Provide the [X, Y] coordinate of the cell's center where the given text is located.  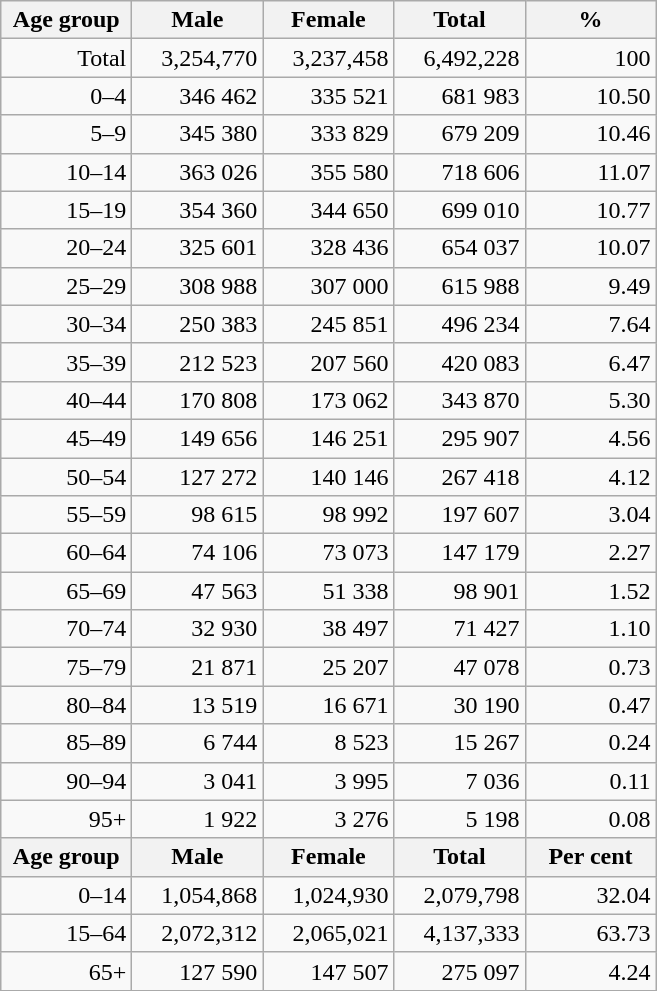
420 083 [460, 362]
47 078 [460, 667]
95+ [66, 819]
308 988 [198, 286]
2.27 [590, 553]
146 251 [328, 438]
149 656 [198, 438]
45–49 [66, 438]
5.30 [590, 400]
% [590, 20]
6.47 [590, 362]
0–4 [66, 96]
25–29 [66, 286]
679 209 [460, 134]
267 418 [460, 477]
615 988 [460, 286]
4.12 [590, 477]
32.04 [590, 895]
38 497 [328, 629]
140 146 [328, 477]
0.24 [590, 743]
1,054,868 [198, 895]
21 871 [198, 667]
346 462 [198, 96]
8 523 [328, 743]
98 992 [328, 515]
2,072,312 [198, 933]
345 380 [198, 134]
699 010 [460, 210]
3 276 [328, 819]
32 930 [198, 629]
173 062 [328, 400]
30 190 [460, 705]
3,254,770 [198, 58]
13 519 [198, 705]
50–54 [66, 477]
0.73 [590, 667]
60–64 [66, 553]
16 671 [328, 705]
35–39 [66, 362]
15–19 [66, 210]
325 601 [198, 248]
73 073 [328, 553]
7.64 [590, 324]
100 [590, 58]
4.56 [590, 438]
65–69 [66, 591]
307 000 [328, 286]
Per cent [590, 857]
10–14 [66, 172]
250 383 [198, 324]
1 922 [198, 819]
65+ [66, 971]
90–94 [66, 781]
0.47 [590, 705]
20–24 [66, 248]
295 907 [460, 438]
355 580 [328, 172]
6,492,228 [460, 58]
51 338 [328, 591]
197 607 [460, 515]
10.50 [590, 96]
5 198 [460, 819]
40–44 [66, 400]
4.24 [590, 971]
654 037 [460, 248]
718 606 [460, 172]
1.10 [590, 629]
98 615 [198, 515]
10.46 [590, 134]
207 560 [328, 362]
1,024,930 [328, 895]
15–64 [66, 933]
0.11 [590, 781]
127 272 [198, 477]
333 829 [328, 134]
80–84 [66, 705]
245 851 [328, 324]
354 360 [198, 210]
6 744 [198, 743]
0–14 [66, 895]
496 234 [460, 324]
74 106 [198, 553]
11.07 [590, 172]
15 267 [460, 743]
3 995 [328, 781]
70–74 [66, 629]
344 650 [328, 210]
681 983 [460, 96]
10.77 [590, 210]
7 036 [460, 781]
1.52 [590, 591]
3,237,458 [328, 58]
5–9 [66, 134]
147 507 [328, 971]
75–79 [66, 667]
3 041 [198, 781]
63.73 [590, 933]
9.49 [590, 286]
71 427 [460, 629]
55–59 [66, 515]
170 808 [198, 400]
98 901 [460, 591]
47 563 [198, 591]
4,137,333 [460, 933]
147 179 [460, 553]
10.07 [590, 248]
30–34 [66, 324]
0.08 [590, 819]
275 097 [460, 971]
85–89 [66, 743]
363 026 [198, 172]
2,065,021 [328, 933]
2,079,798 [460, 895]
25 207 [328, 667]
3.04 [590, 515]
212 523 [198, 362]
335 521 [328, 96]
127 590 [198, 971]
343 870 [460, 400]
328 436 [328, 248]
